Provide the (X, Y) coordinate of the cell's center where the given text is located.  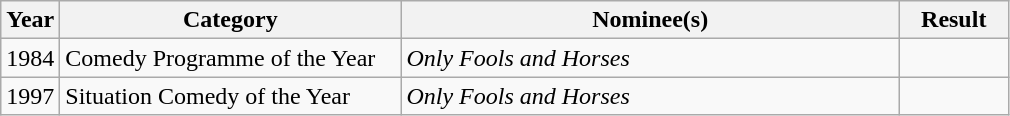
Nominee(s) (650, 20)
Year (30, 20)
1997 (30, 96)
Comedy Programme of the Year (230, 58)
Category (230, 20)
Situation Comedy of the Year (230, 96)
Result (954, 20)
1984 (30, 58)
